Locate the cell with the specified text and output its [x, y] center coordinate. 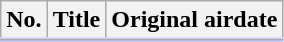
Original airdate [194, 21]
Title [76, 21]
No. [24, 21]
